Locate the cell with the specified text and output its (x, y) center coordinate. 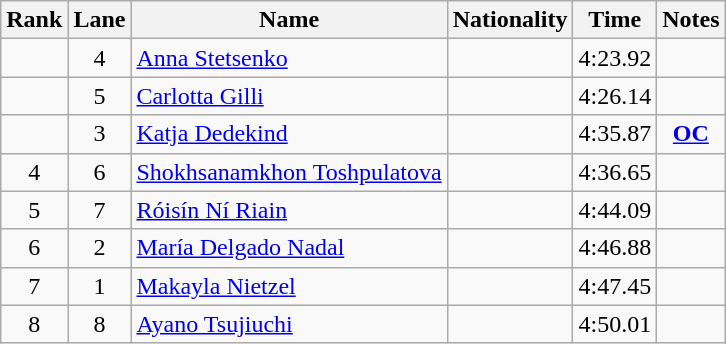
4:26.14 (615, 96)
2 (100, 248)
Ayano Tsujiuchi (289, 324)
4:50.01 (615, 324)
María Delgado Nadal (289, 248)
Time (615, 20)
OC (691, 134)
4:47.45 (615, 286)
Makayla Nietzel (289, 286)
4:36.65 (615, 172)
Róisín Ní Riain (289, 210)
Rank (34, 20)
3 (100, 134)
Katja Dedekind (289, 134)
Anna Stetsenko (289, 58)
Name (289, 20)
4:44.09 (615, 210)
Lane (100, 20)
1 (100, 286)
4:23.92 (615, 58)
Notes (691, 20)
Nationality (510, 20)
4:46.88 (615, 248)
4:35.87 (615, 134)
Shokhsanamkhon Toshpulatova (289, 172)
Carlotta Gilli (289, 96)
